Find where the given text appears and provide that cell's center as (x, y) coordinate. 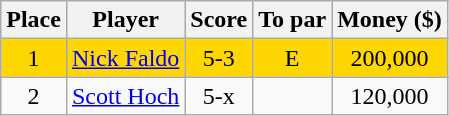
120,000 (390, 96)
Place (34, 20)
Money ($) (390, 20)
E (292, 58)
5-3 (219, 58)
1 (34, 58)
Score (219, 20)
5-x (219, 96)
To par (292, 20)
Nick Faldo (125, 58)
Scott Hoch (125, 96)
Player (125, 20)
2 (34, 96)
200,000 (390, 58)
